Pinpoint the cell where the given text exists, returning its (x, y) midpoint coordinate. 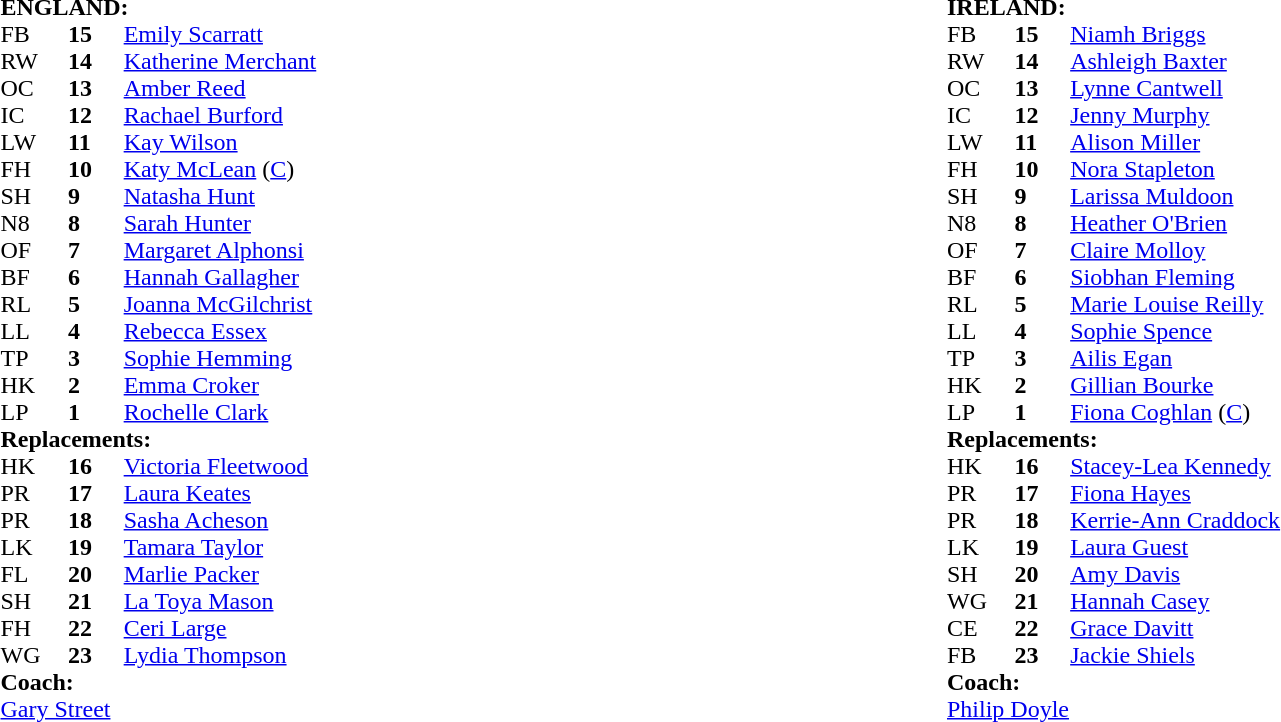
Katy McLean (C) (328, 170)
Joanna McGilchrist (328, 304)
Sophie Hemming (328, 358)
Kay Wilson (328, 142)
Laura Keates (328, 494)
Ceri Large (328, 628)
Rochelle Clark (328, 412)
Amber Reed (328, 88)
Marlie Packer (328, 574)
Hannah Gallagher (328, 278)
Katherine Merchant (328, 62)
Lydia Thompson (328, 656)
Rachael Burford (328, 116)
Emma Croker (328, 386)
Margaret Alphonsi (328, 250)
Natasha Hunt (328, 196)
Sasha Acheson (328, 520)
La Toya Mason (328, 602)
Tamara Taylor (328, 548)
FL (34, 574)
Emily Scarratt (328, 34)
Rebecca Essex (328, 332)
Sarah Hunter (328, 224)
CE (980, 628)
Coach: (470, 682)
Victoria Fleetwood (328, 466)
Replacements: (470, 440)
